Search for the cell housing the specified text and yield its (X, Y) center coordinate. 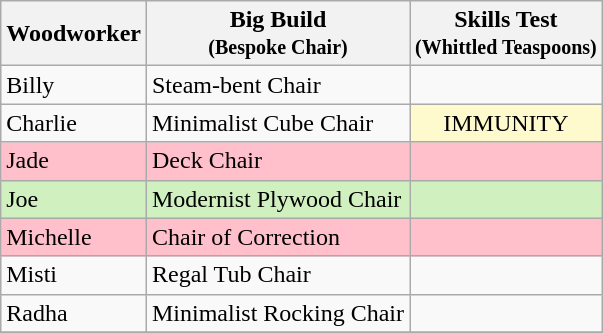
Misti (74, 275)
Michelle (74, 237)
Joe (74, 199)
Skills Test(Whittled Teaspoons) (506, 34)
IMMUNITY (506, 123)
Regal Tub Chair (278, 275)
Radha (74, 313)
Minimalist Rocking Chair (278, 313)
Jade (74, 161)
Modernist Plywood Chair (278, 199)
Steam-bent Chair (278, 85)
Minimalist Cube Chair (278, 123)
Woodworker (74, 34)
Deck Chair (278, 161)
Billy (74, 85)
Charlie (74, 123)
Big Build(Bespoke Chair) (278, 34)
Chair of Correction (278, 237)
